Locate the cell with the specified text and output its (x, y) center coordinate. 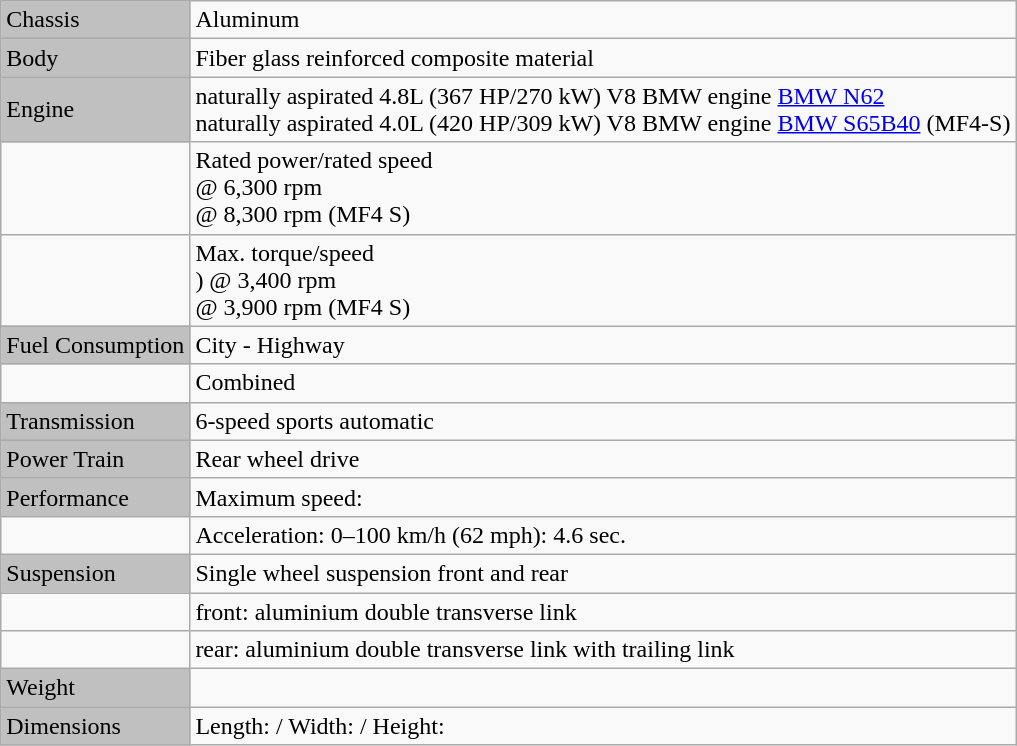
Engine (96, 110)
Fuel Consumption (96, 345)
Power Train (96, 459)
Rear wheel drive (603, 459)
Weight (96, 688)
Chassis (96, 20)
Single wheel suspension front and rear (603, 573)
Body (96, 58)
Aluminum (603, 20)
Transmission (96, 421)
naturally aspirated 4.8L (367 HP/270 kW) V8 BMW engine BMW N62 naturally aspirated 4.0L (420 HP/309 kW) V8 BMW engine BMW S65B40 (MF4-S) (603, 110)
Length: / Width: / Height: (603, 726)
City - Highway (603, 345)
rear: aluminium double transverse link with trailing link (603, 650)
Acceleration: 0–100 km/h (62 mph): 4.6 sec. (603, 535)
Max. torque/speed) @ 3,400 rpm @ 3,900 rpm (MF4 S) (603, 280)
Fiber glass reinforced composite material (603, 58)
front: aluminium double transverse link (603, 611)
Suspension (96, 573)
6-speed sports automatic (603, 421)
Maximum speed: (603, 497)
Rated power/rated speed @ 6,300 rpm @ 8,300 rpm (MF4 S) (603, 188)
Dimensions (96, 726)
Performance (96, 497)
Combined (603, 383)
